Determine the [x, y] coordinate at the center of the cell enclosing the given text.  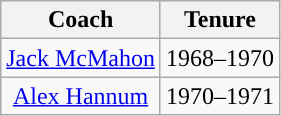
Alex Hannum [81, 96]
1970–1971 [220, 96]
Tenure [220, 20]
1968–1970 [220, 58]
Jack McMahon [81, 58]
Coach [81, 20]
